For the text-containing cell, return its midpoint in [x, y] coordinate format. 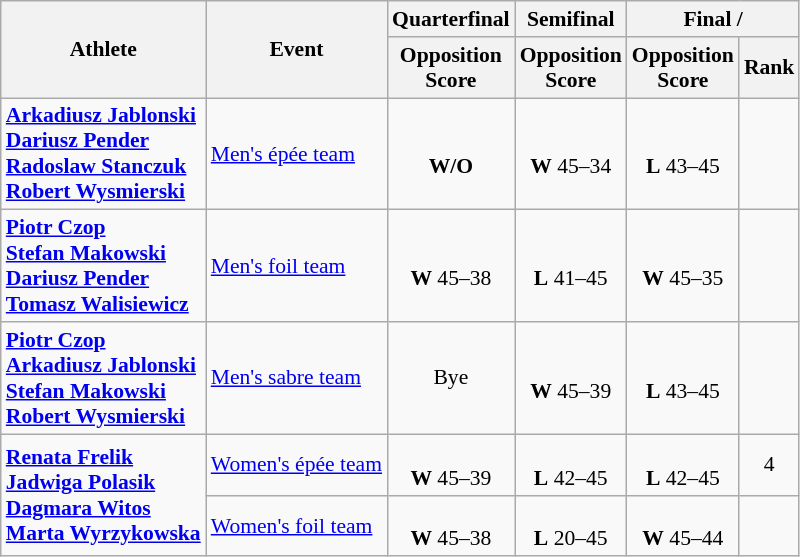
Event [296, 50]
Arkadiusz Jablonski Dariusz Pender Radoslaw Stanczuk Robert Wysmierski [104, 154]
Quarterfinal [451, 19]
L 41–45 [571, 266]
Piotr Czop Arkadiusz Jablonski Stefan Makowski Robert Wysmierski [104, 378]
Men's épée team [296, 154]
Men's foil team [296, 266]
Athlete [104, 50]
W/O [451, 154]
Final / [714, 19]
Semifinal [571, 19]
Men's sabre team [296, 378]
4 [770, 464]
W 45–44 [683, 526]
Piotr Czop Stefan Makowski Dariusz Pender Tomasz Walisiewicz [104, 266]
W 45–34 [571, 154]
L 20–45 [571, 526]
Rank [770, 68]
W 45–35 [683, 266]
Renata Frelik Jadwiga Polasik Dagmara Witos Marta Wyrzykowska [104, 495]
Bye [451, 378]
Women's épée team [296, 464]
Women's foil team [296, 526]
